For the text-containing cell, return its midpoint in [x, y] coordinate format. 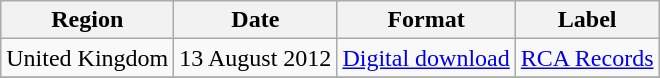
Format [426, 20]
United Kingdom [88, 58]
Date [256, 20]
RCA Records [587, 58]
13 August 2012 [256, 58]
Region [88, 20]
Label [587, 20]
Digital download [426, 58]
